Identify which cell holds the provided text, then report its (x, y) central coordinate. 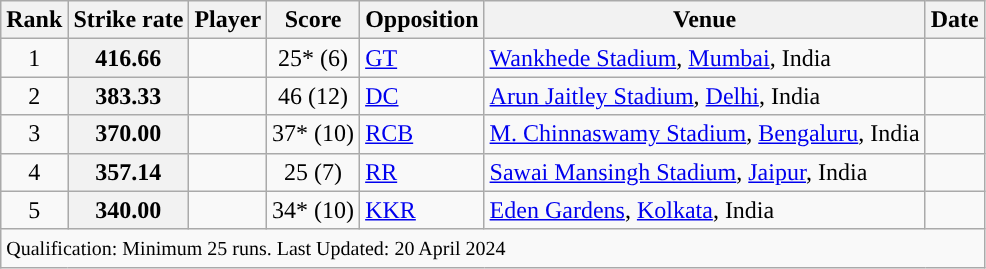
M. Chinnaswamy Stadium, Bengaluru, India (704, 134)
46 (12) (314, 96)
GT (422, 58)
Eden Gardens, Kolkata, India (704, 210)
Wankhede Stadium, Mumbai, India (704, 58)
34* (10) (314, 210)
383.33 (128, 96)
25* (6) (314, 58)
3 (34, 134)
DC (422, 96)
RCB (422, 134)
Strike rate (128, 20)
370.00 (128, 134)
Player (228, 20)
25 (7) (314, 172)
5 (34, 210)
Sawai Mansingh Stadium, Jaipur, India (704, 172)
Qualification: Minimum 25 runs. Last Updated: 20 April 2024 (492, 248)
Arun Jaitley Stadium, Delhi, India (704, 96)
Rank (34, 20)
37* (10) (314, 134)
Date (954, 20)
RR (422, 172)
340.00 (128, 210)
2 (34, 96)
1 (34, 58)
Opposition (422, 20)
357.14 (128, 172)
Score (314, 20)
4 (34, 172)
416.66 (128, 58)
KKR (422, 210)
Venue (704, 20)
